Extract the [X, Y] coordinate from the center of the cell holding the provided text.  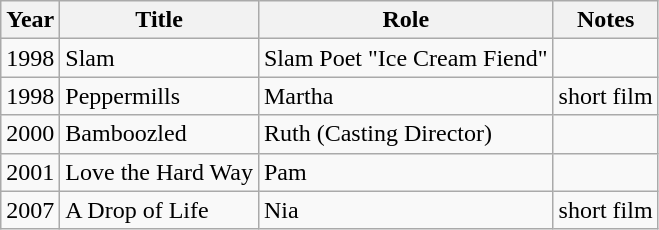
Notes [606, 20]
Role [406, 20]
Year [30, 20]
Ruth (Casting Director) [406, 134]
Bamboozled [160, 134]
2000 [30, 134]
A Drop of Life [160, 210]
Peppermills [160, 96]
2007 [30, 210]
Nia [406, 210]
Slam Poet "Ice Cream Fiend" [406, 58]
2001 [30, 172]
Slam [160, 58]
Martha [406, 96]
Title [160, 20]
Pam [406, 172]
Love the Hard Way [160, 172]
